For the text-containing cell, return its midpoint in (X, Y) coordinate format. 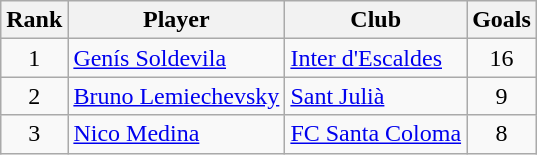
Genís Soldevila (176, 58)
Sant Julià (376, 96)
Bruno Lemiechevsky (176, 96)
Club (376, 20)
Player (176, 20)
3 (34, 134)
2 (34, 96)
Inter d'Escaldes (376, 58)
Goals (502, 20)
FC Santa Coloma (376, 134)
9 (502, 96)
1 (34, 58)
8 (502, 134)
Nico Medina (176, 134)
Rank (34, 20)
16 (502, 58)
